Scan for the cell matching the given text and deliver its [X, Y] coordinate at center. 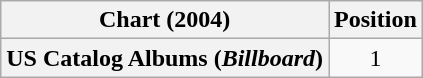
US Catalog Albums (Billboard) [165, 58]
Chart (2004) [165, 20]
1 [376, 58]
Position [376, 20]
